Return the [x, y] coordinate for the center point of the cell that contains the specified text.  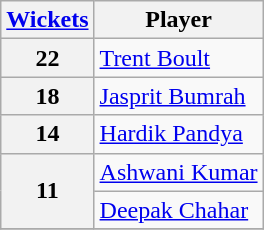
22 [48, 58]
Player [178, 20]
18 [48, 96]
Trent Boult [178, 58]
11 [48, 191]
Wickets [48, 20]
14 [48, 134]
Deepak Chahar [178, 210]
Jasprit Bumrah [178, 96]
Ashwani Kumar [178, 172]
Hardik Pandya [178, 134]
